Extract the (X, Y) coordinate from the center of the cell holding the provided text.  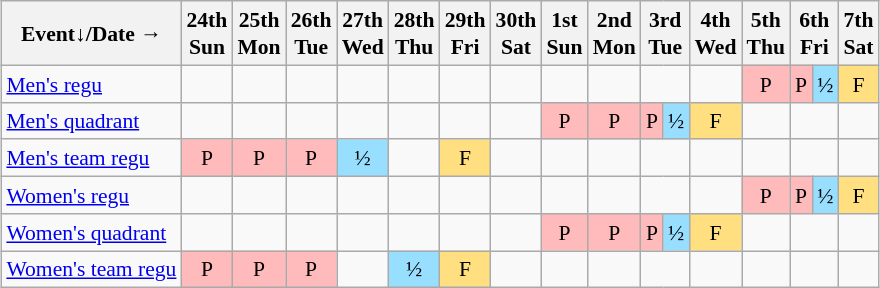
Women's team regu (91, 268)
1stSun (564, 33)
26thTue (312, 33)
Men's quadrant (91, 120)
27thWed (363, 33)
24thSun (206, 33)
Men's team regu (91, 158)
28thThu (414, 33)
3rdTue (665, 33)
Event↓/Date → (91, 33)
Women's quadrant (91, 232)
4thWed (715, 33)
7thSat (859, 33)
25thMon (258, 33)
Women's regu (91, 194)
30thSat (516, 33)
2ndMon (614, 33)
6thFri (814, 33)
29thFri (466, 33)
5thThu (766, 33)
Men's regu (91, 84)
